Search for the cell housing the specified text and yield its [X, Y] center coordinate. 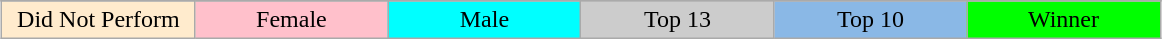
Winner [1064, 20]
Top 10 [870, 20]
Did Not Perform [98, 20]
Female [292, 20]
Male [484, 20]
Top 13 [678, 20]
